Output the [X, Y] coordinate of the center of the cell containing the given text.  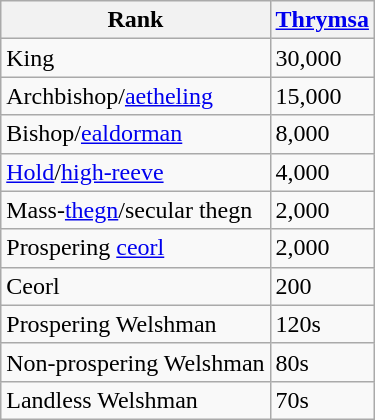
Hold/high-reeve [136, 172]
200 [322, 286]
15,000 [322, 96]
Thrymsa [322, 20]
Landless Welshman [136, 400]
Bishop/ealdorman [136, 134]
30,000 [322, 58]
70s [322, 400]
8,000 [322, 134]
4,000 [322, 172]
80s [322, 362]
120s [322, 324]
Archbishop/aetheling [136, 96]
Prospering Welshman [136, 324]
Prospering ceorl [136, 248]
Rank [136, 20]
King [136, 58]
Mass-thegn/secular thegn [136, 210]
Non-prospering Welshman [136, 362]
Ceorl [136, 286]
